Scan for the cell matching the given text and deliver its (X, Y) coordinate at center. 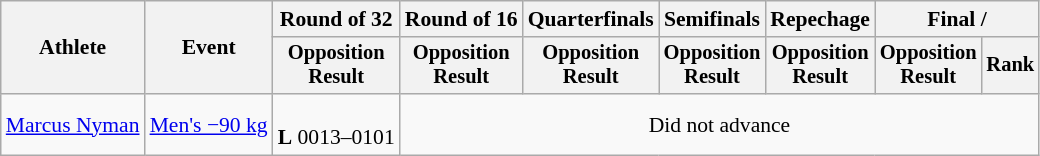
Round of 32 (336, 19)
Repechage (820, 19)
Event (209, 48)
Round of 16 (462, 19)
Quarterfinals (591, 19)
Semifinals (712, 19)
Rank (1011, 66)
Final / (957, 19)
Did not advance (720, 124)
Men's −90 kg (209, 124)
Athlete (73, 48)
L 0013–0101 (336, 124)
Marcus Nyman (73, 124)
